Scan for the cell matching the given text and deliver its (X, Y) coordinate at center. 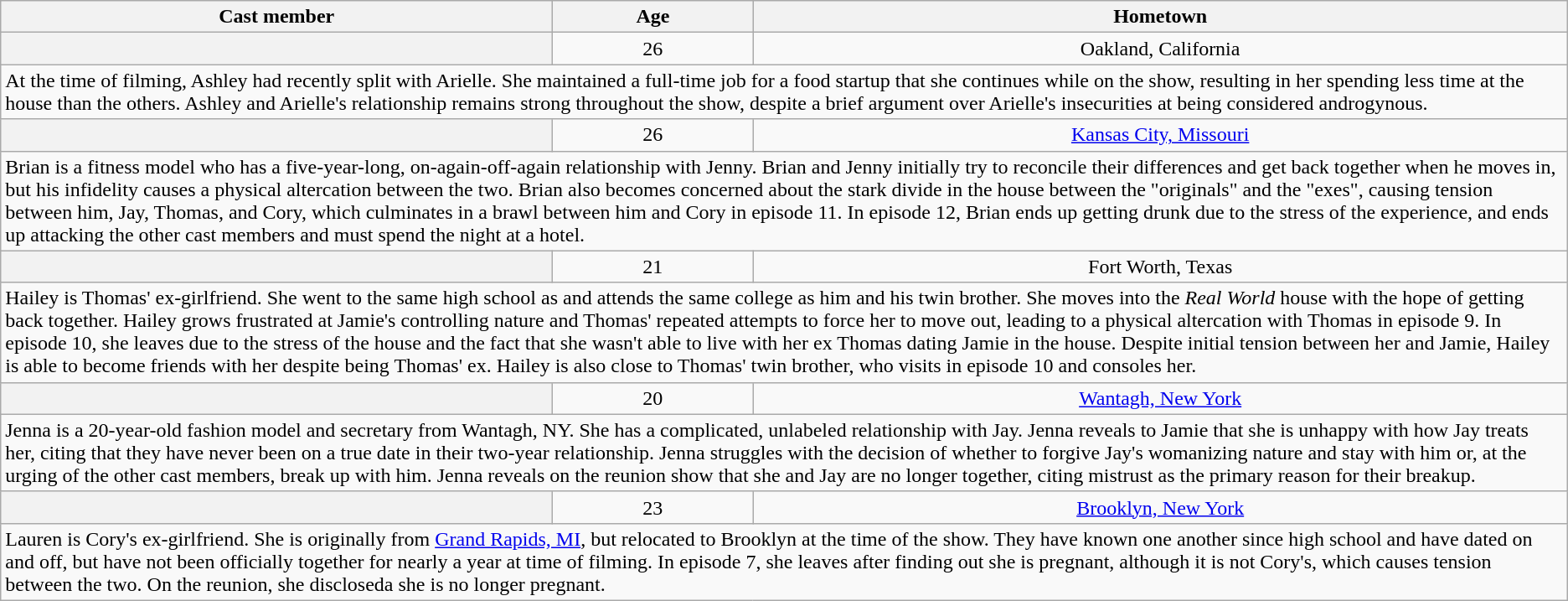
Fort Worth, Texas (1160, 267)
Cast member (276, 17)
Kansas City, Missouri (1160, 135)
Brooklyn, New York (1160, 507)
21 (653, 267)
Hometown (1160, 17)
Wantagh, New York (1160, 398)
23 (653, 507)
Oakland, California (1160, 49)
Age (653, 17)
20 (653, 398)
